Pinpoint the cell where the given text exists, returning its [X, Y] midpoint coordinate. 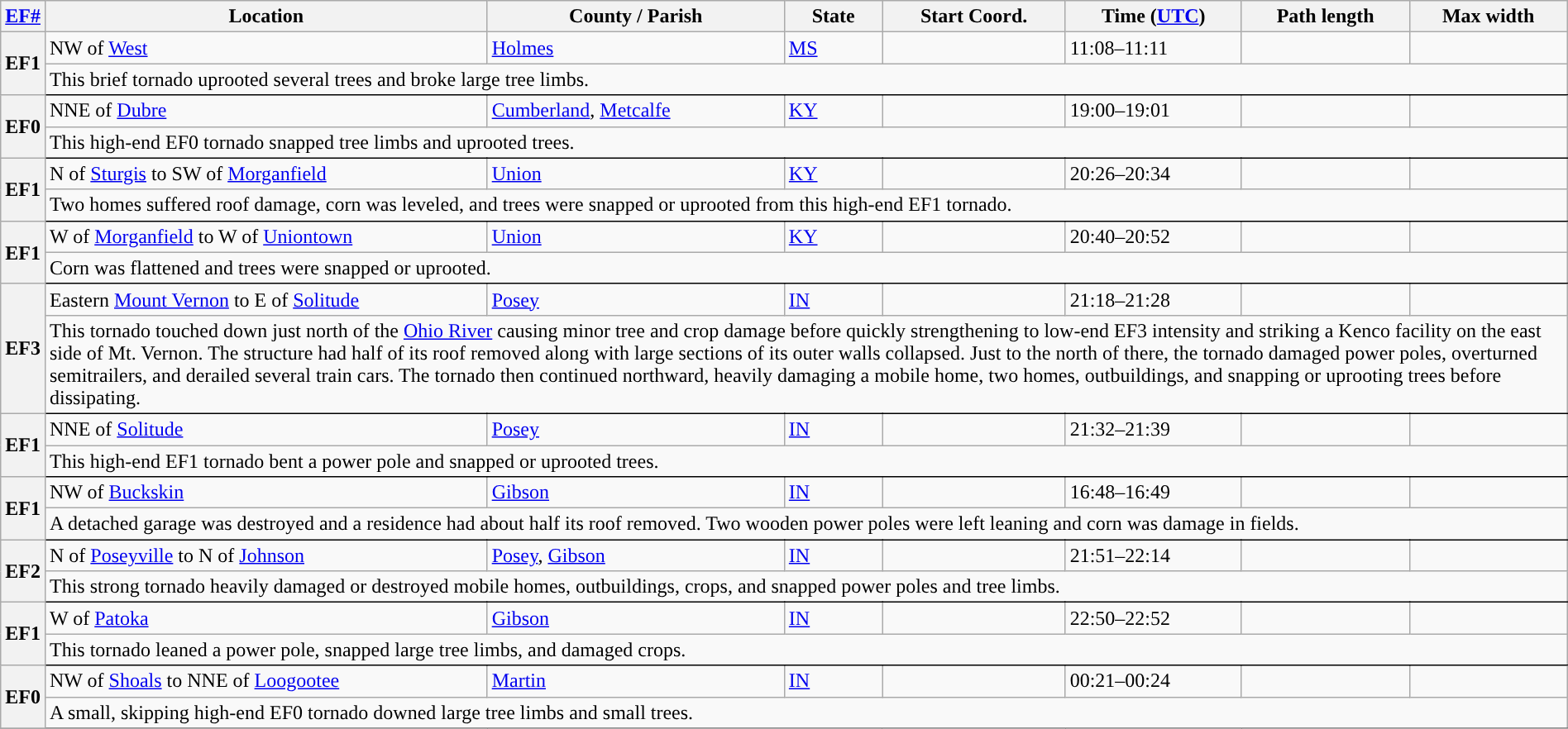
County / Parish [635, 17]
16:48–16:49 [1153, 493]
Two homes suffered roof damage, corn was leveled, and trees were snapped or uprooted from this high-end EF1 tornado. [806, 205]
This strong tornado heavily damaged or destroyed mobile homes, outbuildings, crops, and snapped power poles and tree limbs. [806, 587]
MS [834, 48]
11:08–11:11 [1153, 48]
This brief tornado uprooted several trees and broke large tree limbs. [806, 79]
NW of Shoals to NNE of Loogootee [266, 681]
EF3 [23, 349]
N of Poseyville to N of Johnson [266, 555]
This high-end EF0 tornado snapped tree limbs and uprooted trees. [806, 142]
21:32–21:39 [1153, 429]
NNE of Dubre [266, 111]
W of Patoka [266, 618]
21:51–22:14 [1153, 555]
19:00–19:01 [1153, 111]
State [834, 17]
Time (UTC) [1153, 17]
Location [266, 17]
Corn was flattened and trees were snapped or uprooted. [806, 268]
This high-end EF1 tornado bent a power pole and snapped or uprooted trees. [806, 460]
A small, skipping high-end EF0 tornado downed large tree limbs and small trees. [806, 712]
00:21–00:24 [1153, 681]
20:26–20:34 [1153, 174]
EF2 [23, 571]
EF# [23, 17]
NW of West [266, 48]
22:50–22:52 [1153, 618]
N of Sturgis to SW of Morganfield [266, 174]
NW of Buckskin [266, 493]
Cumberland, Metcalfe [635, 111]
W of Morganfield to W of Uniontown [266, 236]
Holmes [635, 48]
Posey, Gibson [635, 555]
NNE of Solitude [266, 429]
Start Coord. [974, 17]
Martin [635, 681]
This tornado leaned a power pole, snapped large tree limbs, and damaged crops. [806, 650]
20:40–20:52 [1153, 236]
21:18–21:28 [1153, 299]
Path length [1325, 17]
Max width [1489, 17]
Eastern Mount Vernon to E of Solitude [266, 299]
